Search for the cell housing the specified text and yield its (x, y) center coordinate. 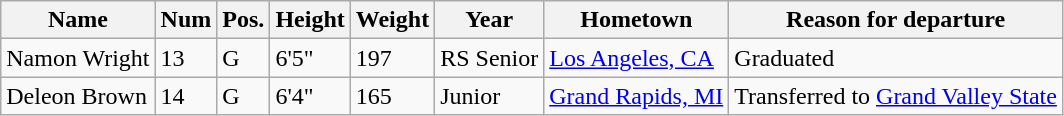
Hometown (636, 20)
Deleon Brown (78, 96)
Num (186, 20)
Junior (490, 96)
Weight (392, 20)
14 (186, 96)
165 (392, 96)
RS Senior (490, 58)
6'4" (310, 96)
Grand Rapids, MI (636, 96)
Year (490, 20)
Graduated (896, 58)
Height (310, 20)
Transferred to Grand Valley State (896, 96)
Los Angeles, CA (636, 58)
13 (186, 58)
Pos. (244, 20)
Namon Wright (78, 58)
Name (78, 20)
Reason for departure (896, 20)
197 (392, 58)
6'5" (310, 58)
